Detect which cell encompasses the target text, then output its [x, y] center coordinate. 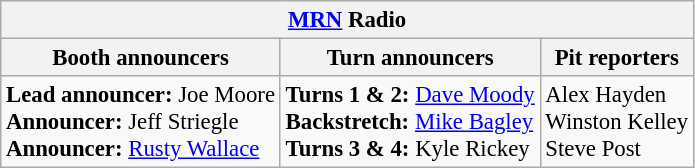
Alex HaydenWinston KelleySteve Post [616, 122]
Turns 1 & 2: Dave MoodyBackstretch: Mike BagleyTurns 3 & 4: Kyle Rickey [410, 122]
Turn announcers [410, 58]
Lead announcer: Joe MooreAnnouncer: Jeff StriegleAnnouncer: Rusty Wallace [141, 122]
Booth announcers [141, 58]
MRN Radio [348, 20]
Pit reporters [616, 58]
